Return [x, y] of the center of cell containing provided text 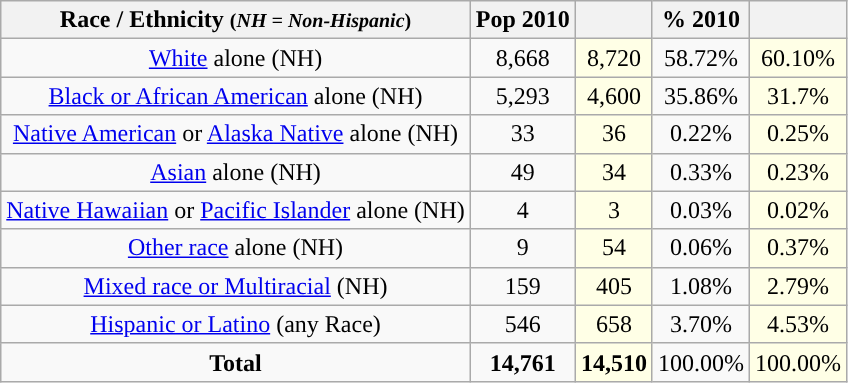
Native American or Alaska Native alone (NH) [236, 134]
36 [614, 134]
35.86% [700, 96]
4 [522, 210]
60.10% [798, 58]
159 [522, 286]
58.72% [700, 58]
Total [236, 362]
0.25% [798, 134]
0.33% [700, 172]
8,668 [522, 58]
546 [522, 324]
658 [614, 324]
9 [522, 248]
Native Hawaiian or Pacific Islander alone (NH) [236, 210]
Black or African American alone (NH) [236, 96]
3 [614, 210]
Mixed race or Multiracial (NH) [236, 286]
0.02% [798, 210]
2.79% [798, 286]
1.08% [700, 286]
49 [522, 172]
0.23% [798, 172]
4,600 [614, 96]
Other race alone (NH) [236, 248]
% 2010 [700, 20]
31.7% [798, 96]
33 [522, 134]
Hispanic or Latino (any Race) [236, 324]
0.22% [700, 134]
5,293 [522, 96]
0.06% [700, 248]
3.70% [700, 324]
14,761 [522, 362]
54 [614, 248]
White alone (NH) [236, 58]
34 [614, 172]
405 [614, 286]
8,720 [614, 58]
Pop 2010 [522, 20]
Asian alone (NH) [236, 172]
Race / Ethnicity (NH = Non-Hispanic) [236, 20]
0.37% [798, 248]
14,510 [614, 362]
4.53% [798, 324]
0.03% [700, 210]
